Provide the [X, Y] coordinate of the cell's center where the given text is located.  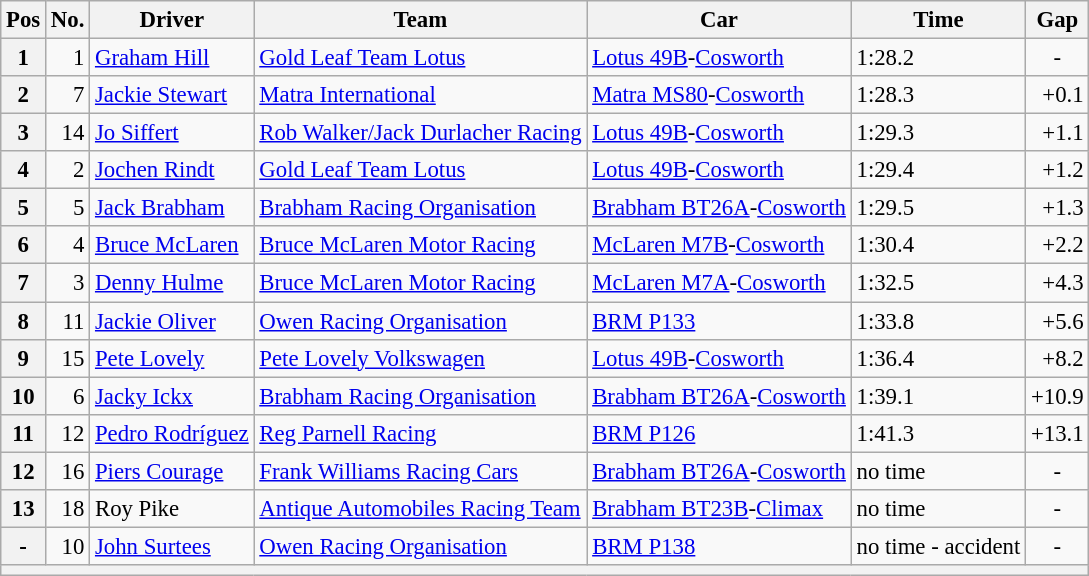
+1.2 [1058, 170]
+2.2 [1058, 245]
Jackie Oliver [172, 321]
Roy Pike [172, 509]
1:29.3 [938, 133]
1:29.5 [938, 208]
Antique Automobiles Racing Team [420, 509]
BRM P126 [719, 433]
BRM P133 [719, 321]
+0.1 [1058, 95]
+13.1 [1058, 433]
BRM P138 [719, 546]
Jo Siffert [172, 133]
John Surtees [172, 546]
Time [938, 20]
Jochen Rindt [172, 170]
Jack Brabham [172, 208]
+5.6 [1058, 321]
16 [68, 471]
Jacky Ickx [172, 396]
Pete Lovely Volkswagen [420, 358]
Car [719, 20]
+10.9 [1058, 396]
Denny Hulme [172, 283]
no time - accident [938, 546]
Reg Parnell Racing [420, 433]
Jackie Stewart [172, 95]
Pos [24, 20]
18 [68, 509]
+4.3 [1058, 283]
8 [24, 321]
9 [24, 358]
Brabham BT23B-Climax [719, 509]
Rob Walker/Jack Durlacher Racing [420, 133]
Pedro Rodríguez [172, 433]
Gap [1058, 20]
Piers Courage [172, 471]
14 [68, 133]
No. [68, 20]
+1.1 [1058, 133]
Driver [172, 20]
1:29.4 [938, 170]
1:41.3 [938, 433]
Bruce McLaren [172, 245]
15 [68, 358]
1:36.4 [938, 358]
1:32.5 [938, 283]
1:30.4 [938, 245]
Team [420, 20]
1:28.2 [938, 58]
Pete Lovely [172, 358]
1:33.8 [938, 321]
+1.3 [1058, 208]
+8.2 [1058, 358]
1:28.3 [938, 95]
McLaren M7B-Cosworth [719, 245]
McLaren M7A-Cosworth [719, 283]
Matra MS80-Cosworth [719, 95]
Frank Williams Racing Cars [420, 471]
Matra International [420, 95]
Graham Hill [172, 58]
1:39.1 [938, 396]
13 [24, 509]
